Determine the [x, y] coordinate at the center of the cell enclosing the given text.  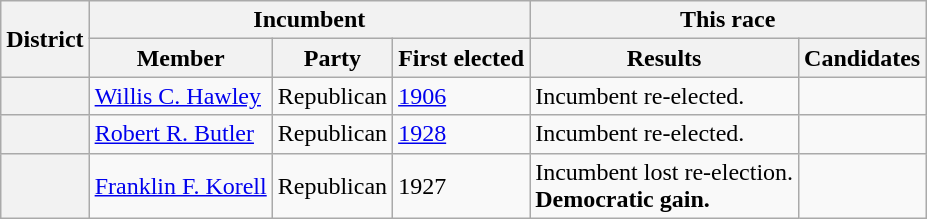
Candidates [862, 58]
Incumbent [310, 20]
First elected [462, 58]
Results [664, 58]
Robert R. Butler [180, 134]
Member [180, 58]
Franklin F. Korell [180, 186]
Party [332, 58]
District [45, 39]
1927 [462, 186]
Incumbent lost re-election.Democratic gain. [664, 186]
1906 [462, 96]
Willis C. Hawley [180, 96]
1928 [462, 134]
This race [728, 20]
